Pinpoint the cell where the given text exists, returning its (x, y) midpoint coordinate. 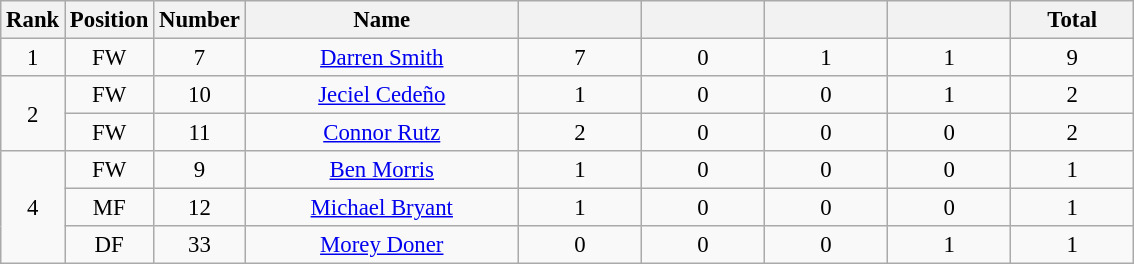
12 (200, 208)
Michael Bryant (382, 208)
Rank (33, 20)
4 (33, 208)
Darren Smith (382, 58)
33 (200, 245)
Ben Morris (382, 170)
Jeciel Cedeño (382, 95)
Name (382, 20)
Morey Doner (382, 245)
MF (110, 208)
Connor Rutz (382, 133)
DF (110, 245)
11 (200, 133)
Position (110, 20)
Total (1072, 20)
Number (200, 20)
10 (200, 95)
